From the cell containing the given text, extract its center point as [X, Y] coordinate. 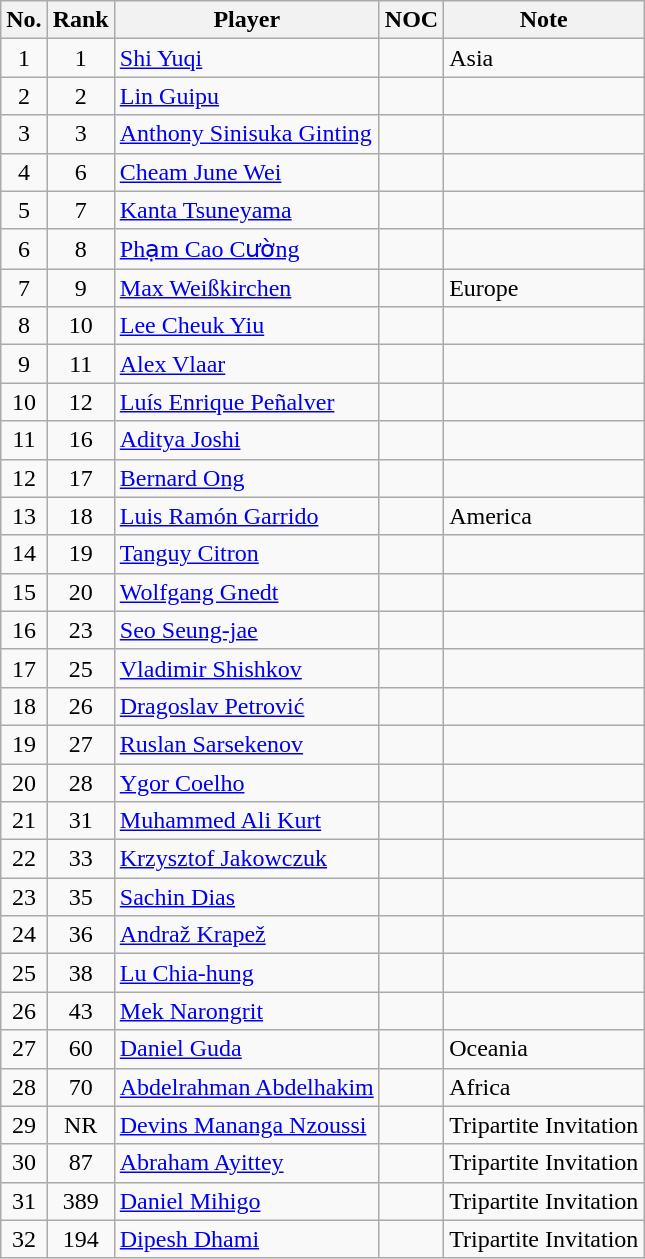
4 [24, 172]
Cheam June Wei [246, 172]
Aditya Joshi [246, 440]
Note [544, 20]
5 [24, 210]
30 [24, 1163]
Luis Ramón Garrido [246, 516]
Muhammed Ali Kurt [246, 821]
Shi Yuqi [246, 58]
Lee Cheuk Yiu [246, 326]
21 [24, 821]
Ygor Coelho [246, 783]
Bernard Ong [246, 478]
43 [80, 1011]
87 [80, 1163]
32 [24, 1239]
194 [80, 1239]
33 [80, 859]
Asia [544, 58]
35 [80, 897]
15 [24, 592]
Sachin Dias [246, 897]
24 [24, 935]
22 [24, 859]
389 [80, 1201]
Abdelrahman Abdelhakim [246, 1087]
Vladimir Shishkov [246, 668]
70 [80, 1087]
Europe [544, 288]
Tanguy Citron [246, 554]
Max Weißkirchen [246, 288]
Lu Chia-hung [246, 973]
No. [24, 20]
Mek Narongrit [246, 1011]
Luís Enrique Peñalver [246, 402]
Seo Seung-jae [246, 630]
Alex Vlaar [246, 364]
Phạm Cao Cường [246, 249]
29 [24, 1125]
Krzysztof Jakowczuk [246, 859]
Africa [544, 1087]
Wolfgang Gnedt [246, 592]
13 [24, 516]
14 [24, 554]
Lin Guipu [246, 96]
36 [80, 935]
Dragoslav Petrović [246, 706]
Player [246, 20]
NR [80, 1125]
Daniel Mihigo [246, 1201]
Dipesh Dhami [246, 1239]
38 [80, 973]
America [544, 516]
NOC [411, 20]
60 [80, 1049]
Ruslan Sarsekenov [246, 744]
Kanta Tsuneyama [246, 210]
Oceania [544, 1049]
Daniel Guda [246, 1049]
Devins Mananga Nzoussi [246, 1125]
Anthony Sinisuka Ginting [246, 134]
Abraham Ayittey [246, 1163]
Andraž Krapež [246, 935]
Rank [80, 20]
